Capture the cell that displays the provided text and extract its (X, Y) central coordinate. 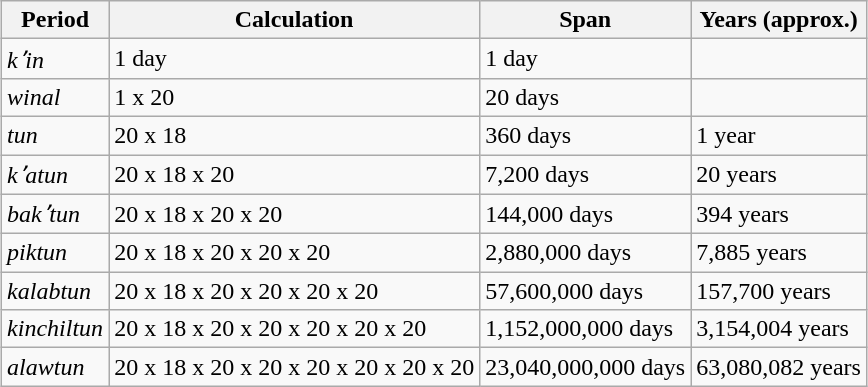
144,000 days (586, 214)
Period (56, 20)
tun (56, 135)
1,152,000,000 days (586, 329)
bakʼtun (56, 214)
Years (approx.) (779, 20)
kʼatun (56, 174)
20 x 18 (294, 135)
7,885 years (779, 253)
20 x 18 x 20 x 20 x 20 x 20 x 20 (294, 329)
20 years (779, 174)
394 years (779, 214)
57,600,000 days (586, 291)
360 days (586, 135)
Calculation (294, 20)
kinchiltun (56, 329)
20 x 18 x 20 (294, 174)
23,040,000,000 days (586, 367)
2,880,000 days (586, 253)
63,080,082 years (779, 367)
20 x 18 x 20 x 20 x 20 x 20 (294, 291)
157,700 years (779, 291)
1 x 20 (294, 97)
kʼin (56, 59)
20 days (586, 97)
20 x 18 x 20 x 20 x 20 x 20 x 20 x 20 (294, 367)
3,154,004 years (779, 329)
Span (586, 20)
7,200 days (586, 174)
20 x 18 x 20 x 20 (294, 214)
kalabtun (56, 291)
piktun (56, 253)
20 x 18 x 20 x 20 x 20 (294, 253)
winal (56, 97)
1 year (779, 135)
alawtun (56, 367)
